Provide the [x, y] coordinate of the cell's center where the given text is located.  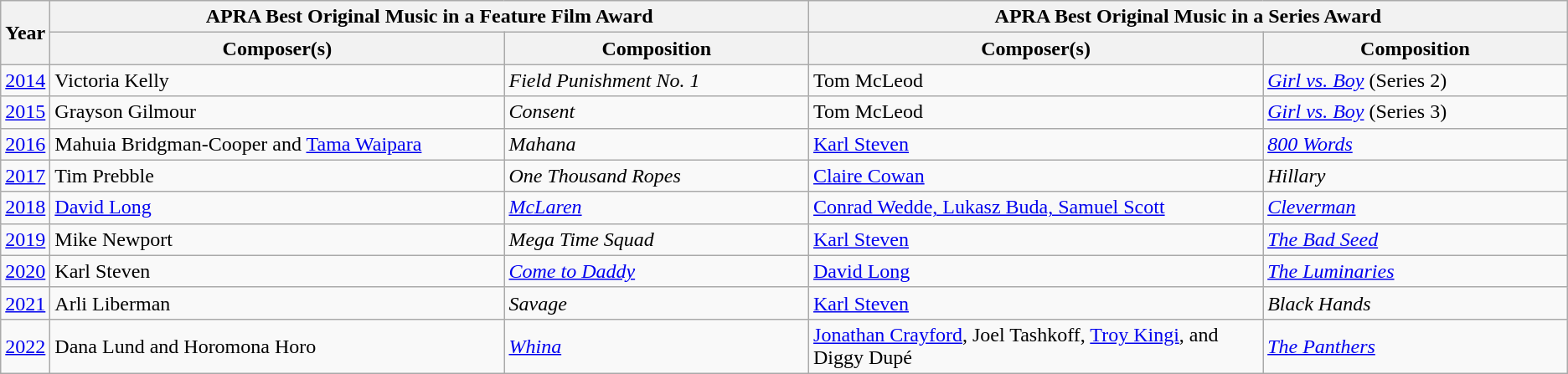
2015 [25, 112]
The Bad Seed [1416, 239]
Come to Daddy [657, 271]
Conrad Wedde, Lukasz Buda, Samuel Scott [1036, 207]
Mike Newport [277, 239]
One Thousand Ropes [657, 176]
Consent [657, 112]
Field Punishment No. 1 [657, 80]
Mahuia Bridgman-Cooper and Tama Waipara [277, 144]
2018 [25, 207]
Mahana [657, 144]
Grayson Gilmour [277, 112]
Mega Time Squad [657, 239]
Girl vs. Boy (Series 3) [1416, 112]
McLaren [657, 207]
Victoria Kelly [277, 80]
2016 [25, 144]
Arli Liberman [277, 303]
Savage [657, 303]
2019 [25, 239]
Jonathan Crayford, Joel Tashkoff, Troy Kingi, and Diggy Dupé [1036, 346]
Claire Cowan [1036, 176]
Hillary [1416, 176]
Black Hands [1416, 303]
2017 [25, 176]
Dana Lund and Horomona Horo [277, 346]
2020 [25, 271]
2014 [25, 80]
Whina [657, 346]
Girl vs. Boy (Series 2) [1416, 80]
The Panthers [1416, 346]
Cleverman [1416, 207]
800 Words [1416, 144]
2022 [25, 346]
APRA Best Original Music in a Series Award [1189, 17]
Year [25, 33]
The Luminaries [1416, 271]
Tim Prebble [277, 176]
APRA Best Original Music in a Feature Film Award [430, 17]
2021 [25, 303]
